Return the (X, Y) coordinate for the center point of the cell that contains the specified text.  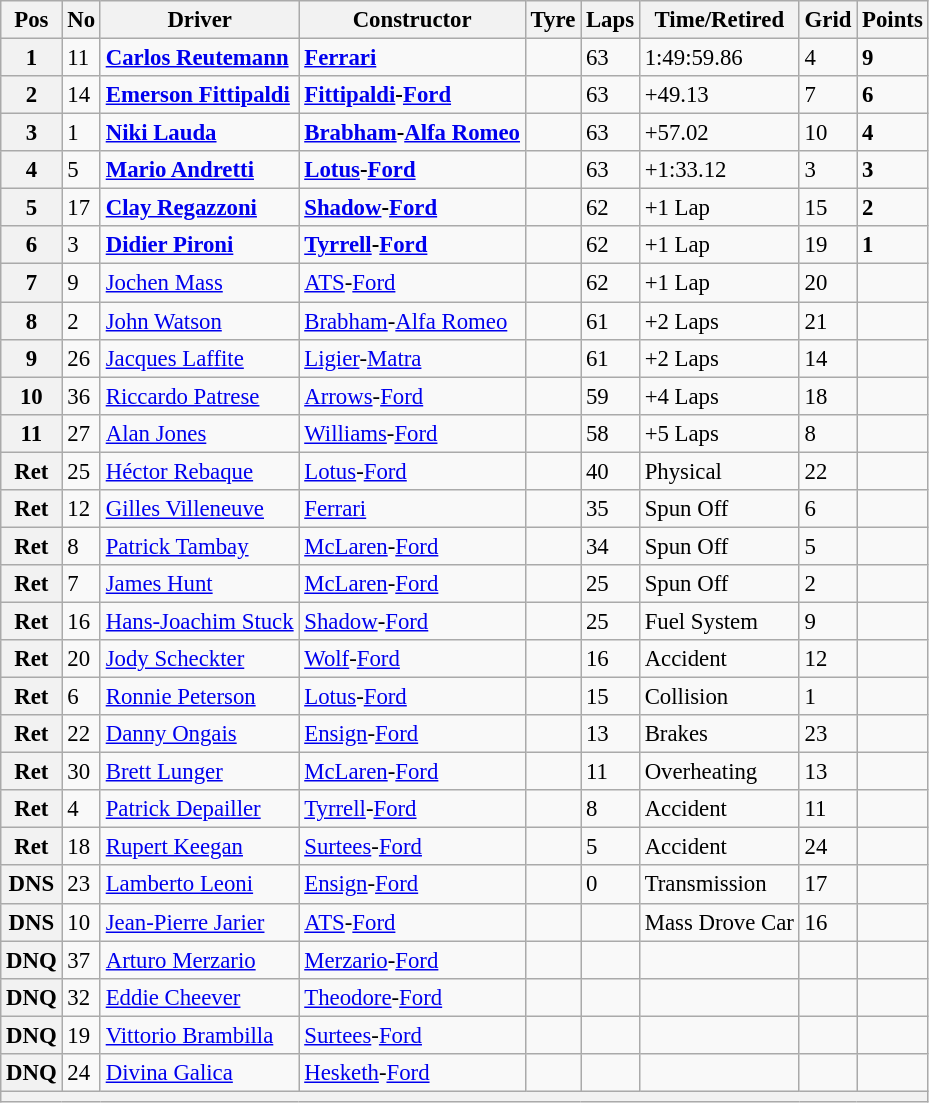
Grid (828, 20)
Rupert Keegan (200, 847)
+1:33.12 (719, 170)
Ronnie Peterson (200, 697)
Brakes (719, 734)
27 (81, 433)
Patrick Depailler (200, 809)
Pos (32, 20)
Gilles Villeneuve (200, 509)
Wolf-Ford (412, 659)
37 (81, 960)
Carlos Reutemann (200, 58)
Arturo Merzario (200, 960)
Arrows-Ford (412, 396)
36 (81, 396)
John Watson (200, 321)
Williams-Ford (412, 433)
35 (610, 509)
+49.13 (719, 95)
Fuel System (719, 621)
0 (610, 885)
1:49:59.86 (719, 58)
59 (610, 396)
Emerson Fittipaldi (200, 95)
No (81, 20)
58 (610, 433)
Alan Jones (200, 433)
Tyre (552, 20)
Points (892, 20)
Divina Galica (200, 1073)
Constructor (412, 20)
James Hunt (200, 584)
Mass Drove Car (719, 922)
Collision (719, 697)
Vittorio Brambilla (200, 1035)
Hans-Joachim Stuck (200, 621)
Jody Scheckter (200, 659)
Hesketh-Ford (412, 1073)
Didier Pironi (200, 245)
32 (81, 997)
Clay Regazzoni (200, 208)
Jacques Laffite (200, 358)
34 (610, 546)
Fittipaldi-Ford (412, 95)
Danny Ongais (200, 734)
Jochen Mass (200, 283)
Theodore-Ford (412, 997)
Merzario-Ford (412, 960)
Héctor Rebaque (200, 471)
Time/Retired (719, 20)
Niki Lauda (200, 133)
+5 Laps (719, 433)
30 (81, 772)
26 (81, 358)
+57.02 (719, 133)
Lamberto Leoni (200, 885)
Transmission (719, 885)
21 (828, 321)
Brett Lunger (200, 772)
+4 Laps (719, 396)
Overheating (719, 772)
Riccardo Patrese (200, 396)
Physical (719, 471)
Ligier-Matra (412, 358)
Patrick Tambay (200, 546)
40 (610, 471)
Driver (200, 20)
Mario Andretti (200, 170)
Eddie Cheever (200, 997)
Jean-Pierre Jarier (200, 922)
Laps (610, 20)
